Detect which cell encompasses the target text, then output its (X, Y) center coordinate. 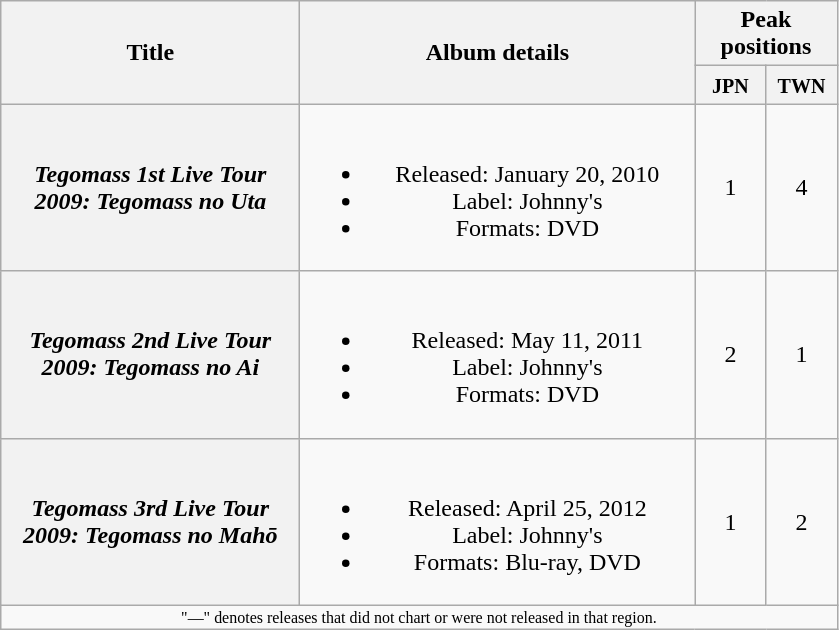
Released: April 25, 2012Label: Johnny'sFormats: Blu-ray, DVD (498, 522)
Album details (498, 52)
Tegomass 3rd Live Tour 2009: Tegomass no Mahō (150, 522)
"—" denotes releases that did not chart or were not released in that region. (419, 617)
Tegomass 2nd Live Tour 2009: Tegomass no Ai (150, 354)
Released: May 11, 2011Label: Johnny'sFormats: DVD (498, 354)
Title (150, 52)
Released: January 20, 2010Label: Johnny'sFormats: DVD (498, 188)
JPN (730, 85)
4 (802, 188)
Peak positions (766, 34)
TWN (802, 85)
Tegomass 1st Live Tour 2009: Tegomass no Uta (150, 188)
